Detect which cell encompasses the target text, then output its (X, Y) center coordinate. 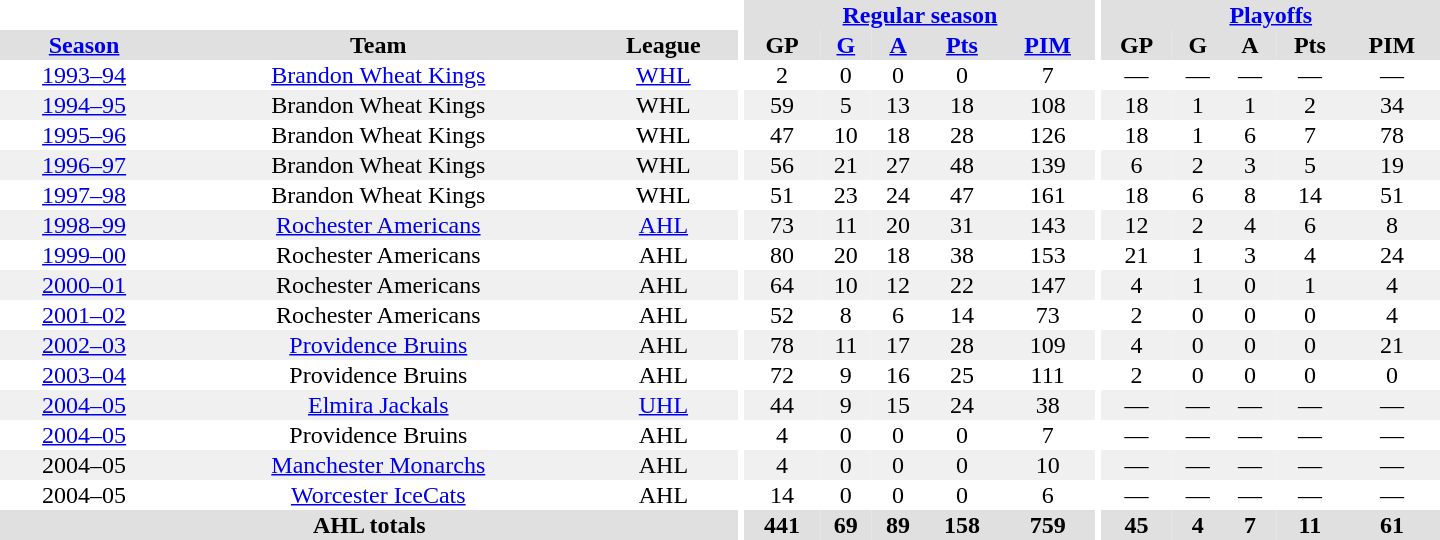
AHL totals (370, 525)
2003–04 (84, 375)
89 (898, 525)
69 (846, 525)
25 (962, 375)
1994–95 (84, 105)
109 (1048, 345)
2000–01 (84, 285)
League (663, 45)
31 (962, 225)
759 (1048, 525)
80 (782, 255)
139 (1048, 165)
Team (378, 45)
45 (1136, 525)
1997–98 (84, 195)
19 (1392, 165)
22 (962, 285)
72 (782, 375)
126 (1048, 135)
2001–02 (84, 315)
23 (846, 195)
Season (84, 45)
13 (898, 105)
441 (782, 525)
1999–00 (84, 255)
Manchester Monarchs (378, 465)
15 (898, 405)
27 (898, 165)
34 (1392, 105)
Elmira Jackals (378, 405)
1993–94 (84, 75)
Worcester IceCats (378, 495)
48 (962, 165)
158 (962, 525)
1995–96 (84, 135)
61 (1392, 525)
143 (1048, 225)
111 (1048, 375)
1996–97 (84, 165)
52 (782, 315)
59 (782, 105)
2002–03 (84, 345)
56 (782, 165)
UHL (663, 405)
Regular season (920, 15)
Playoffs (1270, 15)
16 (898, 375)
64 (782, 285)
17 (898, 345)
153 (1048, 255)
44 (782, 405)
108 (1048, 105)
147 (1048, 285)
161 (1048, 195)
1998–99 (84, 225)
